Determine the [X, Y] coordinate at the center of the cell enclosing the given text.  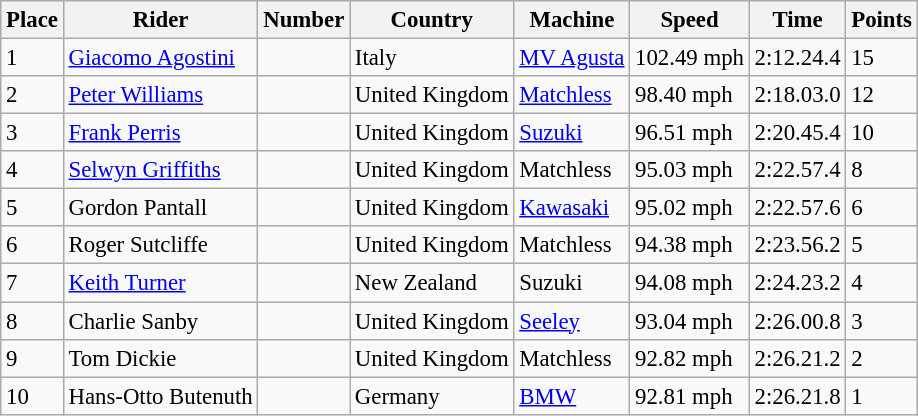
New Zealand [432, 283]
Italy [432, 58]
2:26.00.8 [798, 321]
Keith Turner [160, 283]
94.38 mph [690, 245]
2:22.57.4 [798, 170]
Giacomo Agostini [160, 58]
2:26.21.2 [798, 358]
Speed [690, 20]
102.49 mph [690, 58]
95.02 mph [690, 208]
Germany [432, 396]
2:20.45.4 [798, 133]
Machine [572, 20]
Seeley [572, 321]
2:23.56.2 [798, 245]
Time [798, 20]
Frank Perris [160, 133]
Peter Williams [160, 95]
MV Agusta [572, 58]
92.82 mph [690, 358]
BMW [572, 396]
96.51 mph [690, 133]
Number [304, 20]
15 [882, 58]
98.40 mph [690, 95]
Place [32, 20]
Gordon Pantall [160, 208]
95.03 mph [690, 170]
Kawasaki [572, 208]
12 [882, 95]
Selwyn Griffiths [160, 170]
2:18.03.0 [798, 95]
Roger Sutcliffe [160, 245]
92.81 mph [690, 396]
Rider [160, 20]
94.08 mph [690, 283]
2:12.24.4 [798, 58]
2:22.57.6 [798, 208]
7 [32, 283]
Points [882, 20]
2:24.23.2 [798, 283]
93.04 mph [690, 321]
Country [432, 20]
Charlie Sanby [160, 321]
2:26.21.8 [798, 396]
Hans-Otto Butenuth [160, 396]
Tom Dickie [160, 358]
9 [32, 358]
